Return [X, Y] of the center of cell containing provided text 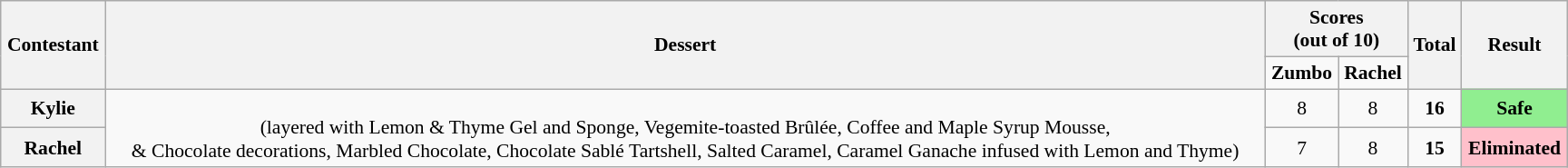
Result [1514, 45]
Eliminated [1514, 147]
16 [1435, 109]
Contestant [53, 45]
7 [1301, 147]
Scores(out of 10) [1336, 29]
Safe [1514, 109]
Zumbo [1301, 73]
Total [1435, 45]
Dessert [685, 45]
Kylie [53, 109]
15 [1435, 147]
